Provide the [x, y] coordinate of the cell's center where the given text is located.  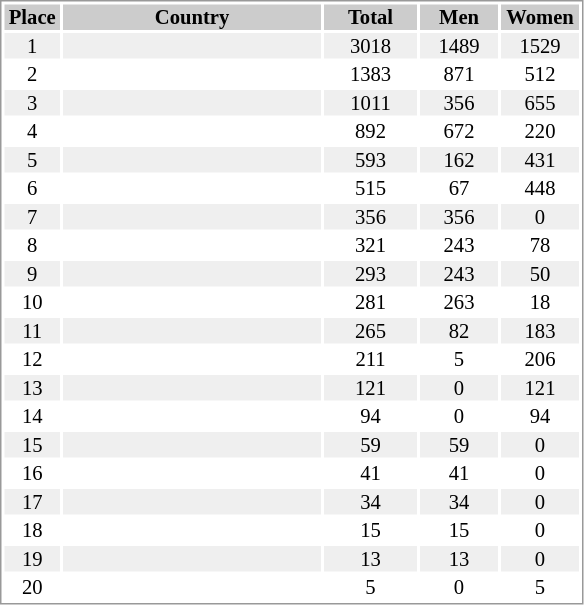
448 [540, 189]
7 [32, 217]
11 [32, 331]
Men [459, 17]
Women [540, 17]
593 [370, 160]
220 [540, 131]
3 [32, 103]
162 [459, 160]
515 [370, 189]
871 [459, 75]
16 [32, 473]
265 [370, 331]
67 [459, 189]
512 [540, 75]
19 [32, 559]
12 [32, 359]
293 [370, 274]
672 [459, 131]
1489 [459, 46]
Total [370, 17]
183 [540, 331]
Country [192, 17]
1529 [540, 46]
1 [32, 46]
892 [370, 131]
4 [32, 131]
431 [540, 160]
1383 [370, 75]
Place [32, 17]
2 [32, 75]
17 [32, 502]
6 [32, 189]
9 [32, 274]
50 [540, 274]
78 [540, 245]
14 [32, 417]
1011 [370, 103]
3018 [370, 46]
206 [540, 359]
82 [459, 331]
20 [32, 587]
655 [540, 103]
281 [370, 303]
10 [32, 303]
263 [459, 303]
8 [32, 245]
321 [370, 245]
211 [370, 359]
